Output the (X, Y) coordinate of the center of the cell containing the given text.  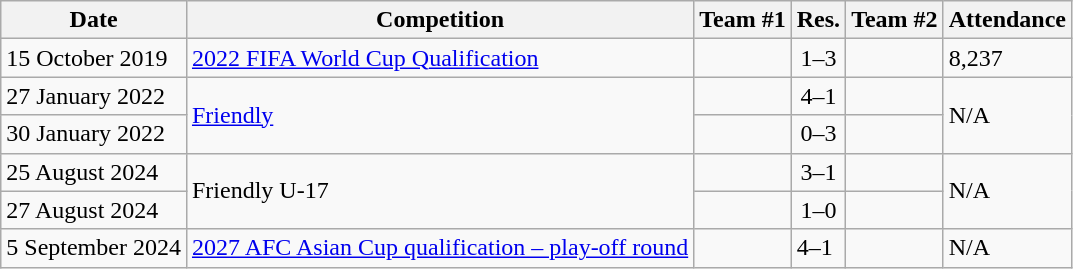
1–0 (818, 210)
25 August 2024 (94, 172)
27 August 2024 (94, 210)
15 October 2019 (94, 58)
0–3 (818, 134)
2027 AFC Asian Cup qualification – play-off round (440, 248)
2022 FIFA World Cup Qualification (440, 58)
8,237 (1007, 58)
Res. (818, 20)
Team #2 (895, 20)
Date (94, 20)
Friendly (440, 115)
Friendly U-17 (440, 191)
1–3 (818, 58)
Team #1 (743, 20)
5 September 2024 (94, 248)
30 January 2022 (94, 134)
27 January 2022 (94, 96)
3–1 (818, 172)
Attendance (1007, 20)
Competition (440, 20)
